Return (x, y) of the center of cell containing provided text 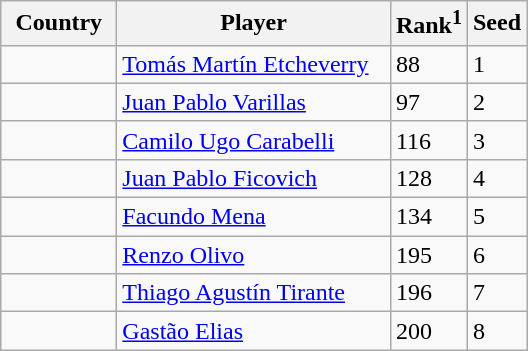
Juan Pablo Ficovich (254, 178)
Tomás Martín Etcheverry (254, 64)
88 (428, 64)
Camilo Ugo Carabelli (254, 140)
5 (496, 217)
Juan Pablo Varillas (254, 102)
128 (428, 178)
Rank1 (428, 24)
7 (496, 293)
8 (496, 331)
Renzo Olivo (254, 255)
196 (428, 293)
2 (496, 102)
134 (428, 217)
Thiago Agustín Tirante (254, 293)
Player (254, 24)
Gastão Elias (254, 331)
3 (496, 140)
1 (496, 64)
Country (59, 24)
Facundo Mena (254, 217)
195 (428, 255)
6 (496, 255)
Seed (496, 24)
97 (428, 102)
116 (428, 140)
200 (428, 331)
4 (496, 178)
